For the text-containing cell, return its midpoint in [X, Y] coordinate format. 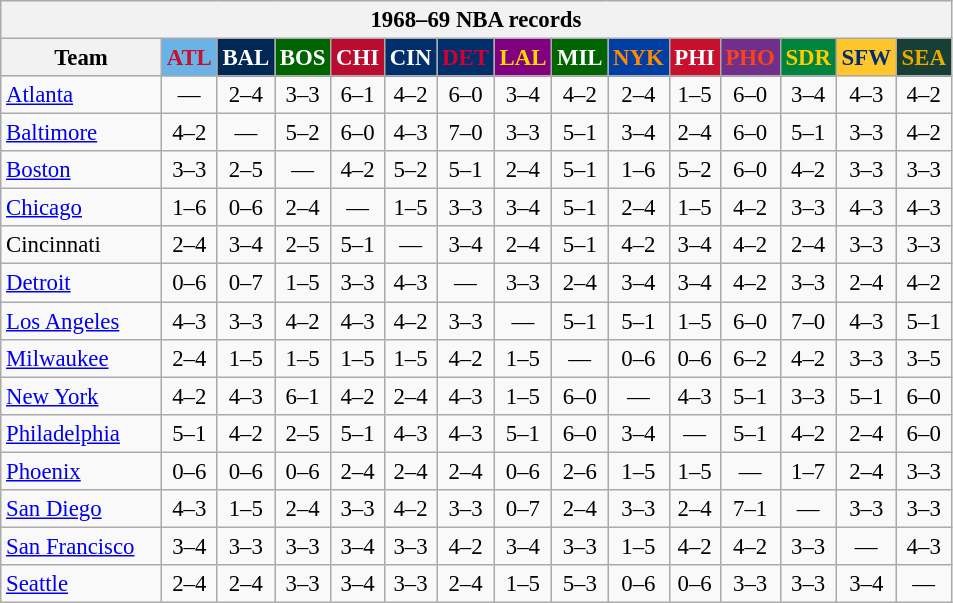
Detroit [82, 283]
MIL [580, 58]
Baltimore [82, 133]
New York [82, 396]
Boston [82, 170]
CHI [358, 58]
6–2 [750, 358]
SFW [866, 58]
BOS [303, 58]
BAL [246, 58]
1–7 [808, 471]
Atlanta [82, 95]
San Diego [82, 509]
LAL [522, 58]
PHI [694, 58]
SEA [924, 58]
Cincinnati [82, 245]
NYK [638, 58]
ATL [189, 58]
San Francisco [82, 546]
PHO [750, 58]
1968–69 NBA records [476, 20]
Milwaukee [82, 358]
Chicago [82, 208]
Philadelphia [82, 433]
Los Angeles [82, 321]
DET [466, 58]
Seattle [82, 584]
2–6 [580, 471]
5–3 [580, 584]
SDR [808, 58]
7–1 [750, 509]
Team [82, 58]
Phoenix [82, 471]
3–5 [924, 358]
CIN [410, 58]
